Return the (x, y) coordinate for the center point of the cell that contains the specified text.  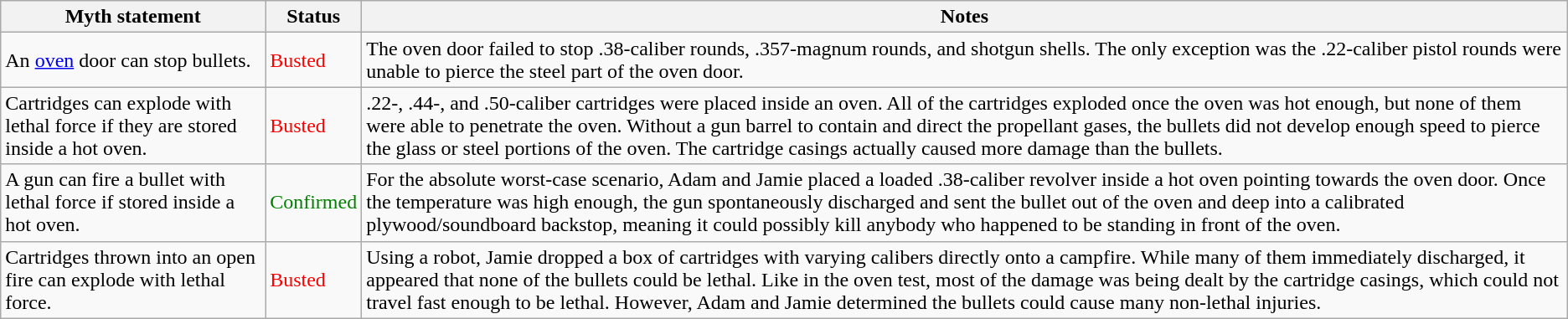
Cartridges thrown into an open fire can explode with lethal force. (133, 280)
Notes (965, 17)
A gun can fire a bullet with lethal force if stored inside a hot oven. (133, 203)
An oven door can stop bullets. (133, 60)
Cartridges can explode with lethal force if they are stored inside a hot oven. (133, 126)
Confirmed (313, 203)
Myth statement (133, 17)
Status (313, 17)
